Detect which cell encompasses the target text, then output its (X, Y) center coordinate. 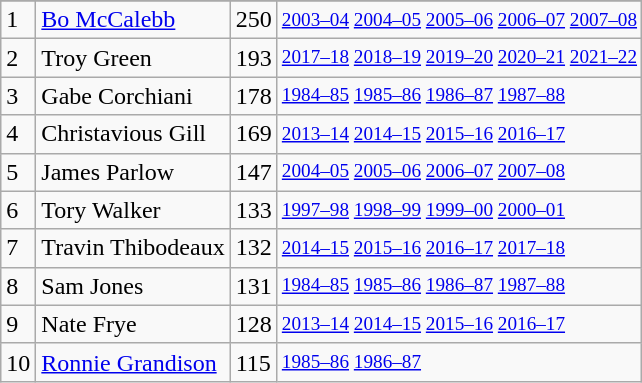
Travin Thibodeaux (133, 248)
6 (18, 210)
2004–05 2005–06 2006–07 2007–08 (459, 172)
7 (18, 248)
2017–18 2018–19 2019–20 2020–21 2021–22 (459, 58)
169 (254, 134)
9 (18, 324)
Christavious Gill (133, 134)
Ronnie Grandison (133, 362)
115 (254, 362)
2003–04 2004–05 2005–06 2006–07 2007–08 (459, 20)
1985–86 1986–87 (459, 362)
Gabe Corchiani (133, 96)
3 (18, 96)
128 (254, 324)
Bo McCalebb (133, 20)
2 (18, 58)
10 (18, 362)
8 (18, 286)
1 (18, 20)
132 (254, 248)
James Parlow (133, 172)
178 (254, 96)
133 (254, 210)
2014–15 2015–16 2016–17 2017–18 (459, 248)
147 (254, 172)
250 (254, 20)
Nate Frye (133, 324)
Sam Jones (133, 286)
5 (18, 172)
131 (254, 286)
Tory Walker (133, 210)
4 (18, 134)
193 (254, 58)
Troy Green (133, 58)
1997–98 1998–99 1999–00 2000–01 (459, 210)
